Provide the [x, y] coordinate of the cell's center where the given text is located.  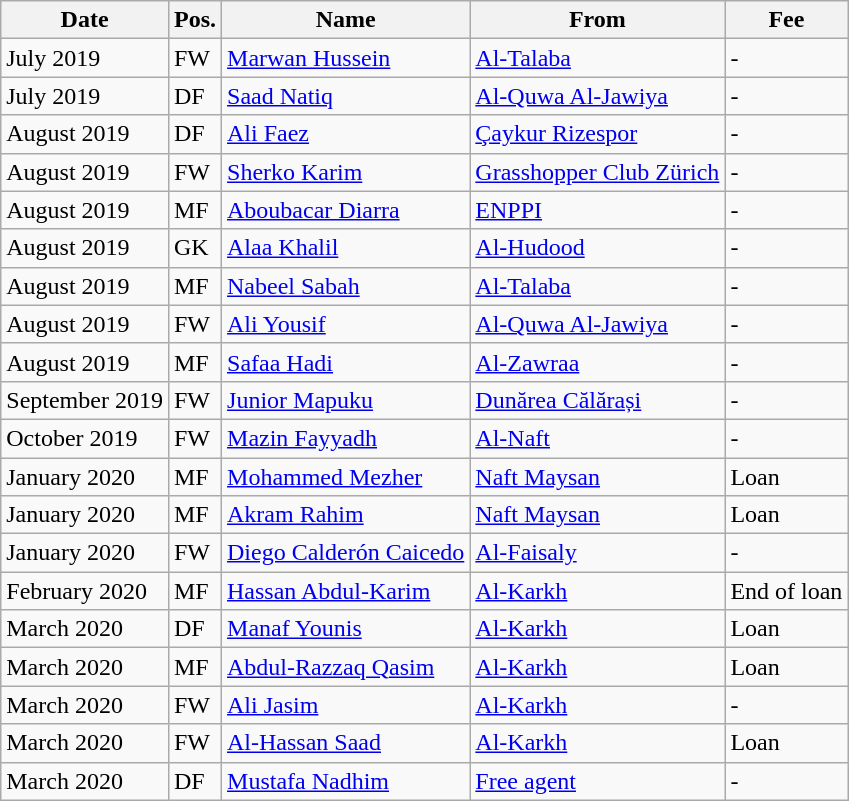
Ali Yousif [346, 324]
Mustafa Nadhim [346, 781]
Safaa Hadi [346, 362]
October 2019 [85, 438]
Al-Hudood [598, 248]
Ali Faez [346, 134]
February 2020 [85, 591]
Fee [786, 20]
Mazin Fayyadh [346, 438]
From [598, 20]
Ali Jasim [346, 705]
Dunărea Călărași [598, 400]
Grasshopper Club Zürich [598, 172]
ENPPI [598, 210]
Al-Zawraa [598, 362]
Al-Naft [598, 438]
Manaf Younis [346, 629]
Abdul-Razzaq Qasim [346, 667]
Diego Calderón Caicedo [346, 553]
Pos. [194, 20]
September 2019 [85, 400]
Aboubacar Diarra [346, 210]
End of loan [786, 591]
Mohammed Mezher [346, 477]
Hassan Abdul-Karim [346, 591]
Date [85, 20]
Marwan Hussein [346, 58]
Alaa Khalil [346, 248]
Sherko Karim [346, 172]
Saad Natiq [346, 96]
Nabeel Sabah [346, 286]
Akram Rahim [346, 515]
Çaykur Rizespor [598, 134]
Name [346, 20]
Al-Hassan Saad [346, 743]
Free agent [598, 781]
Junior Mapuku [346, 400]
Al-Faisaly [598, 553]
GK [194, 248]
